Extract the (x, y) coordinate from the center of the cell holding the provided text.  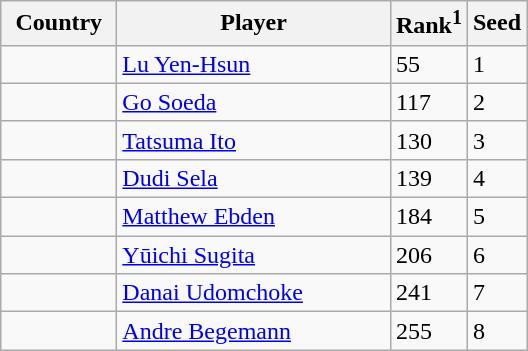
1 (496, 64)
130 (428, 140)
Go Soeda (254, 102)
Danai Udomchoke (254, 293)
117 (428, 102)
Country (59, 24)
5 (496, 217)
2 (496, 102)
Lu Yen-Hsun (254, 64)
Seed (496, 24)
7 (496, 293)
Tatsuma Ito (254, 140)
Rank1 (428, 24)
3 (496, 140)
Dudi Sela (254, 178)
4 (496, 178)
184 (428, 217)
55 (428, 64)
206 (428, 255)
241 (428, 293)
Player (254, 24)
Andre Begemann (254, 331)
Matthew Ebden (254, 217)
139 (428, 178)
6 (496, 255)
255 (428, 331)
Yūichi Sugita (254, 255)
8 (496, 331)
